Identify which cell holds the provided text, then report its [X, Y] central coordinate. 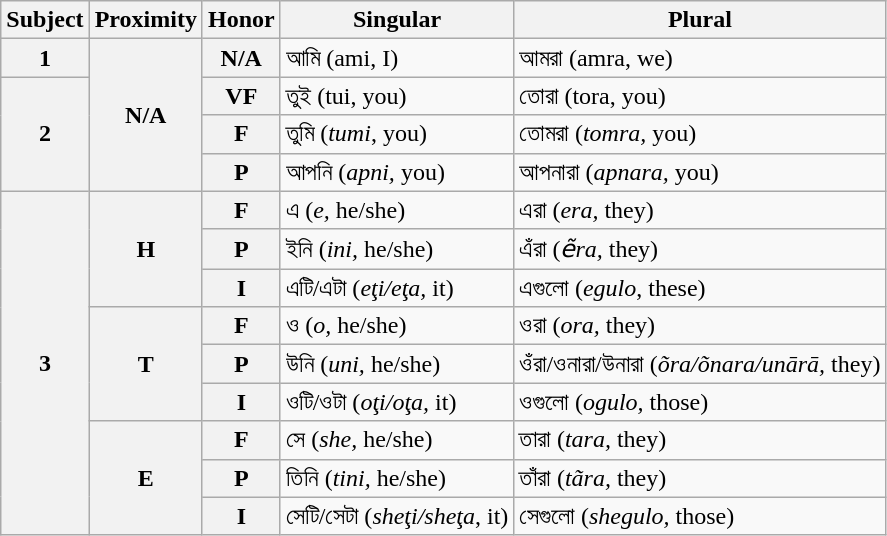
এ (e, he/she) [397, 210]
VF [241, 96]
ও (o, he/she) [397, 326]
3 [45, 363]
সে (she, he/she) [397, 440]
1 [45, 58]
তিনি (tini, he/she) [397, 478]
আপনারা (apnara, you) [700, 172]
E [146, 478]
তুই (tui, you) [397, 96]
এঁরা (ẽra, they) [700, 249]
Honor [241, 20]
ওরা (ora, they) [700, 326]
তাঁরা (tãra, they) [700, 478]
উনি (uni, he/she) [397, 364]
তোমরা (tomra, you) [700, 134]
তুমি (tumi, you) [397, 134]
আমি (ami, I) [397, 58]
এগুলো (egulo, these) [700, 288]
সেটি/সেটা (sheţi/sheţa, it) [397, 516]
Singular [397, 20]
আপনি (apni, you) [397, 172]
Plural [700, 20]
ওগুলো (ogulo, those) [700, 402]
এটি/এটা (eţi/eţa, it) [397, 288]
ওঁরা/ওনারা/উনারা (õra/õnara/unārā, they) [700, 364]
ইনি (ini, he/she) [397, 249]
H [146, 249]
ওটি/ওটা (oţi/oţa, it) [397, 402]
এরা (era, they) [700, 210]
সেগুলো (shegulo, those) [700, 516]
2 [45, 134]
Proximity [146, 20]
T [146, 364]
তোরা (tora, you) [700, 96]
আমরা (amra, we) [700, 58]
তারা (tara, they) [700, 440]
Subject [45, 20]
